Search for the cell housing the specified text and yield its [X, Y] center coordinate. 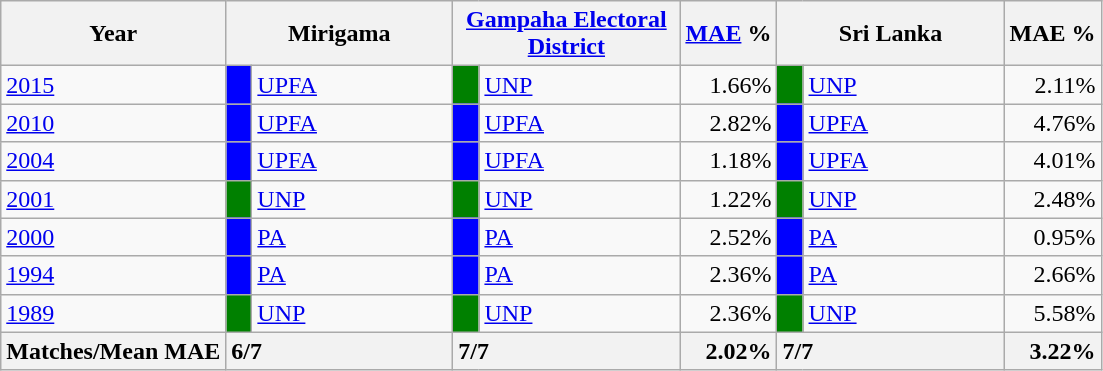
4.01% [1052, 161]
1994 [114, 275]
2000 [114, 237]
2001 [114, 199]
5.58% [1052, 313]
4.76% [1052, 123]
2010 [114, 123]
2.02% [728, 351]
1.18% [728, 161]
2.52% [728, 237]
6/7 [340, 351]
0.95% [1052, 237]
Mirigama [340, 34]
2015 [114, 85]
1.66% [728, 85]
3.22% [1052, 351]
Gampaha Electoral District [566, 34]
2.82% [728, 123]
2004 [114, 161]
Year [114, 34]
2.11% [1052, 85]
Matches/Mean MAE [114, 351]
2.66% [1052, 275]
1.22% [728, 199]
Sri Lanka [890, 34]
1989 [114, 313]
2.48% [1052, 199]
